Provide the [X, Y] coordinate of the cell's center where the given text is located.  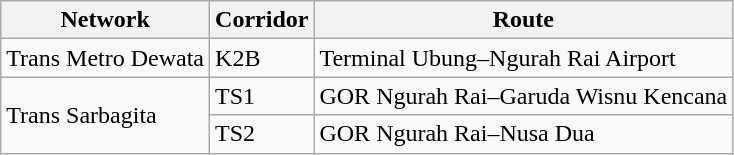
Route [524, 20]
TS2 [262, 134]
TS1 [262, 96]
K2B [262, 58]
Network [106, 20]
Terminal Ubung–Ngurah Rai Airport [524, 58]
Trans Sarbagita [106, 115]
GOR Ngurah Rai–Nusa Dua [524, 134]
Corridor [262, 20]
Trans Metro Dewata [106, 58]
GOR Ngurah Rai–Garuda Wisnu Kencana [524, 96]
